Determine the [X, Y] coordinate at the center of the cell enclosing the given text.  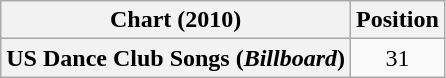
Position [398, 20]
US Dance Club Songs (Billboard) [176, 58]
31 [398, 58]
Chart (2010) [176, 20]
